Determine the [X, Y] coordinate at the center of the cell enclosing the given text.  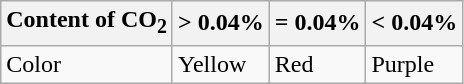
Yellow [220, 64]
Purple [414, 64]
< 0.04% [414, 23]
= 0.04% [318, 23]
Content of CO2 [87, 23]
> 0.04% [220, 23]
Red [318, 64]
Color [87, 64]
